Identify which cell holds the provided text, then report its (X, Y) central coordinate. 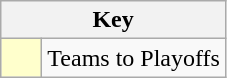
Teams to Playoffs (134, 58)
Key (114, 20)
